Provide the [X, Y] coordinate of the cell's center where the given text is located.  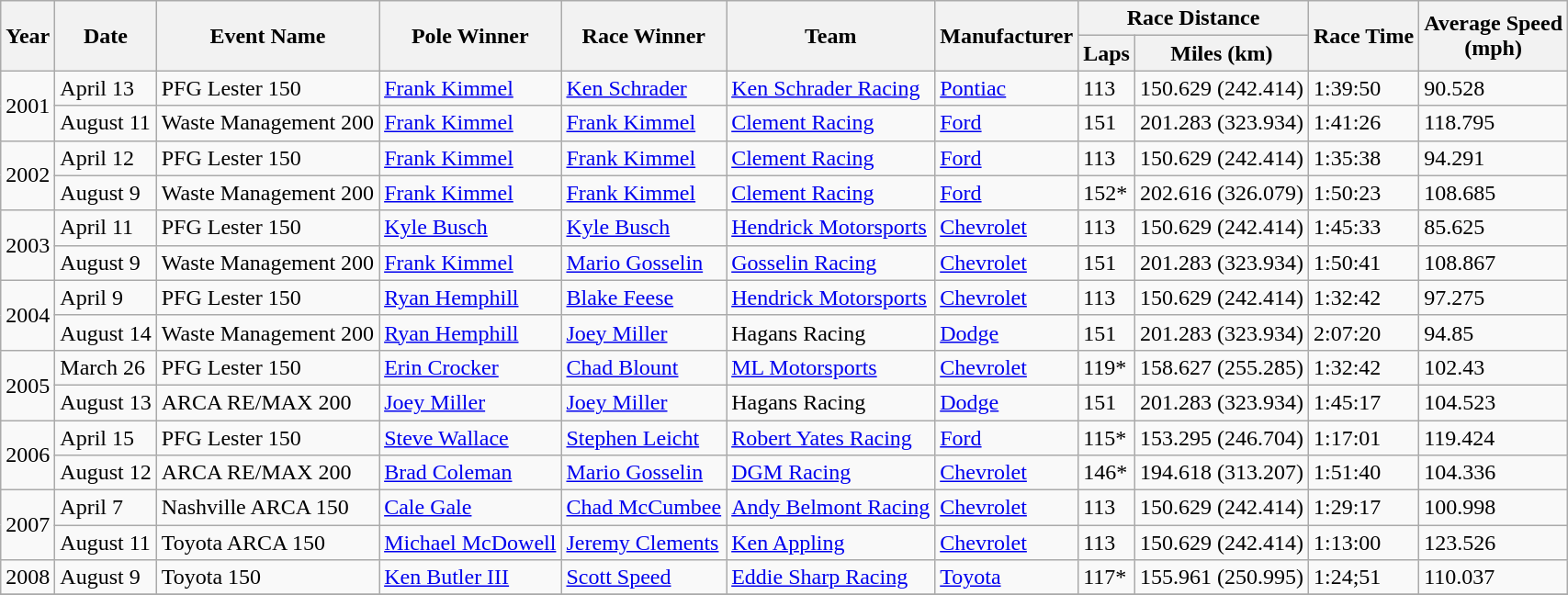
Nashville ARCA 150 [267, 508]
Robert Yates Racing [830, 438]
119.424 [1494, 438]
152* [1107, 193]
108.867 [1494, 263]
Manufacturer [1007, 36]
DGM Racing [830, 473]
Pontiac [1007, 88]
1:50:41 [1363, 263]
Ken Appling [830, 543]
153.295 (246.704) [1222, 438]
April 7 [106, 508]
194.618 (313.207) [1222, 473]
Brad Coleman [470, 473]
1:29:17 [1363, 508]
Race Winner [644, 36]
1:41:26 [1363, 123]
Ken Schrader Racing [830, 88]
Steve Wallace [470, 438]
110.037 [1494, 578]
2006 [28, 455]
Year [28, 36]
Michael McDowell [470, 543]
1:45:17 [1363, 402]
Blake Feese [644, 297]
2001 [28, 106]
Erin Crocker [470, 367]
Gosselin Racing [830, 263]
Scott Speed [644, 578]
100.998 [1494, 508]
Team [830, 36]
1:13:00 [1363, 543]
104.336 [1494, 473]
94.291 [1494, 158]
Laps [1107, 53]
90.528 [1494, 88]
1:45:33 [1363, 228]
108.685 [1494, 193]
Event Name [267, 36]
Toyota ARCA 150 [267, 543]
Average Speed(mph) [1494, 36]
1:50:23 [1363, 193]
Cale Gale [470, 508]
85.625 [1494, 228]
2:07:20 [1363, 332]
2005 [28, 385]
1:24;51 [1363, 578]
Jeremy Clements [644, 543]
August 13 [106, 402]
117* [1107, 578]
2002 [28, 175]
April 15 [106, 438]
1:17:01 [1363, 438]
Toyota 150 [267, 578]
April 12 [106, 158]
Chad Blount [644, 367]
2008 [28, 578]
155.961 (250.995) [1222, 578]
119* [1107, 367]
August 12 [106, 473]
2003 [28, 245]
ML Motorsports [830, 367]
Ken Butler III [470, 578]
202.616 (326.079) [1222, 193]
146* [1107, 473]
97.275 [1494, 297]
94.85 [1494, 332]
2007 [28, 525]
Ken Schrader [644, 88]
Stephen Leicht [644, 438]
1:51:40 [1363, 473]
Date [106, 36]
April 11 [106, 228]
Miles (km) [1222, 53]
102.43 [1494, 367]
104.523 [1494, 402]
Race Time [1363, 36]
Chad McCumbee [644, 508]
115* [1107, 438]
April 13 [106, 88]
1:35:38 [1363, 158]
1:39:50 [1363, 88]
118.795 [1494, 123]
Race Distance [1194, 18]
Eddie Sharp Racing [830, 578]
Toyota [1007, 578]
Andy Belmont Racing [830, 508]
August 14 [106, 332]
2004 [28, 315]
123.526 [1494, 543]
April 9 [106, 297]
March 26 [106, 367]
Pole Winner [470, 36]
158.627 (255.285) [1222, 367]
